Return the [X, Y] coordinate for the center point of the cell that contains the specified text.  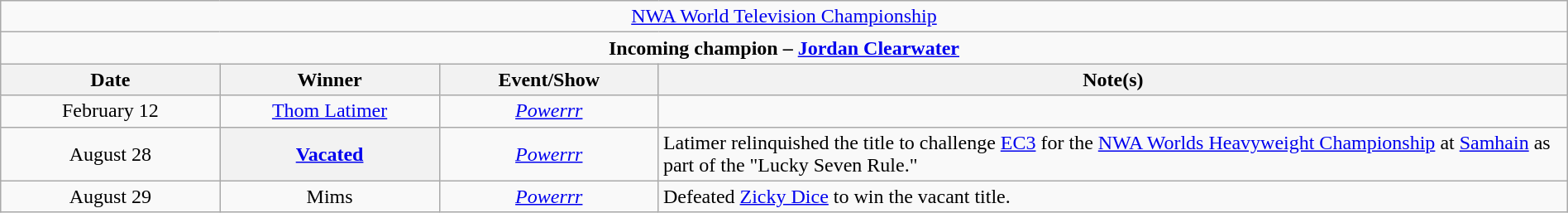
NWA World Television Championship [784, 17]
August 29 [111, 196]
August 28 [111, 154]
Mims [329, 196]
Winner [329, 80]
Incoming champion – Jordan Clearwater [784, 48]
February 12 [111, 111]
Vacated [329, 154]
Event/Show [549, 80]
Thom Latimer [329, 111]
Date [111, 80]
Note(s) [1113, 80]
Latimer relinquished the title to challenge EC3 for the NWA Worlds Heavyweight Championship at Samhain as part of the "Lucky Seven Rule." [1113, 154]
Defeated Zicky Dice to win the vacant title. [1113, 196]
